Scan for the cell matching the given text and deliver its (x, y) coordinate at center. 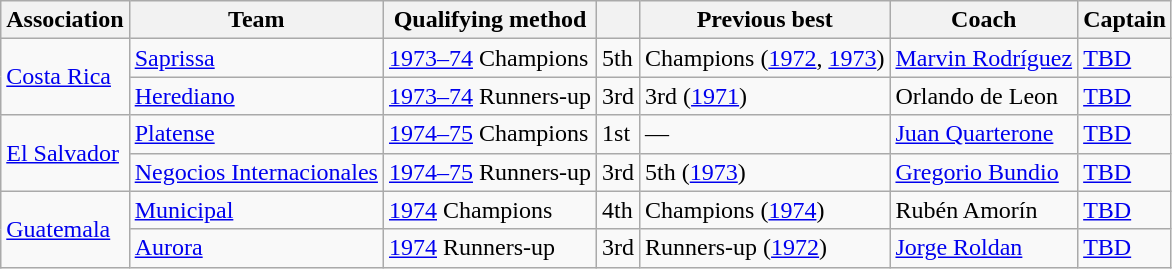
Jorge Roldan (984, 248)
Rubén Amorín (984, 210)
Platense (256, 134)
Gregorio Bundio (984, 172)
5th (1973) (765, 172)
1974–75 Runners-up (490, 172)
Association (65, 20)
Aurora (256, 248)
Orlando de Leon (984, 96)
Champions (1972, 1973) (765, 58)
1st (618, 134)
Herediano (256, 96)
1973–74 Runners-up (490, 96)
Costa Rica (65, 77)
Marvin Rodríguez (984, 58)
5th (618, 58)
1974 Runners-up (490, 248)
Juan Quarterone (984, 134)
Captain (1125, 20)
Saprissa (256, 58)
Negocios Internacionales (256, 172)
Champions (1974) (765, 210)
3rd (1971) (765, 96)
Qualifying method (490, 20)
Coach (984, 20)
Previous best (765, 20)
1973–74 Champions (490, 58)
1974 Champions (490, 210)
El Salvador (65, 153)
Municipal (256, 210)
1974–75 Champions (490, 134)
— (765, 134)
4th (618, 210)
Team (256, 20)
Guatemala (65, 229)
Runners-up (1972) (765, 248)
